Return the (X, Y) coordinate for the center point of the cell that contains the specified text.  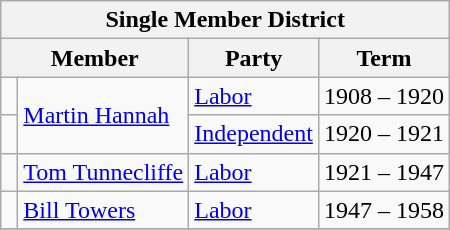
Term (384, 58)
1908 – 1920 (384, 96)
1947 – 1958 (384, 210)
1920 – 1921 (384, 134)
Bill Towers (104, 210)
Party (254, 58)
Martin Hannah (104, 115)
Tom Tunnecliffe (104, 172)
Independent (254, 134)
Member (95, 58)
1921 – 1947 (384, 172)
Single Member District (226, 20)
